Identify which cell holds the provided text, then report its (x, y) central coordinate. 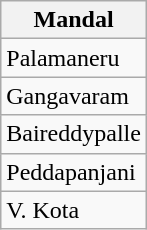
Mandal (74, 20)
Baireddypalle (74, 134)
Palamaneru (74, 58)
Peddapanjani (74, 172)
Gangavaram (74, 96)
V. Kota (74, 210)
